Find where the given text appears and provide that cell's center as (x, y) coordinate. 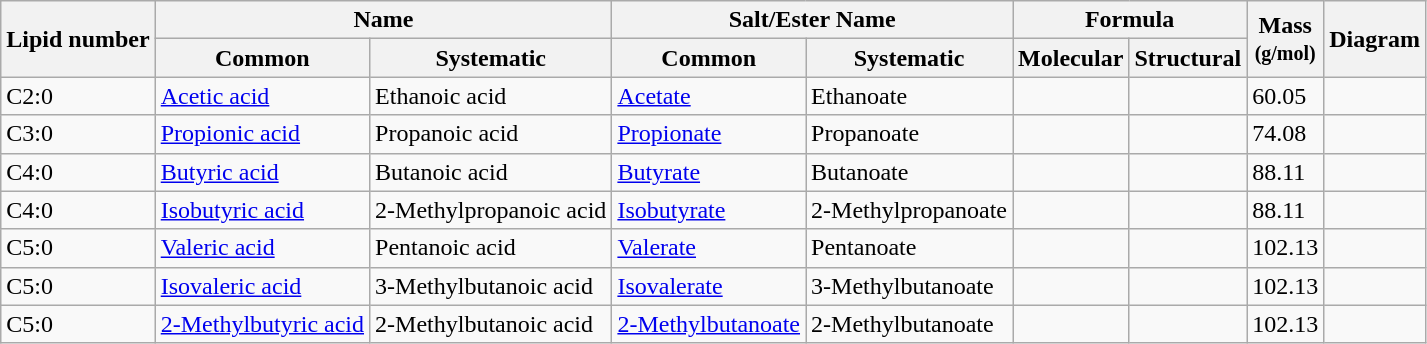
Ethanoic acid (491, 96)
3-Methylbutanoate (910, 286)
Isovalerate (709, 286)
60.05 (1286, 96)
Lipid number (78, 39)
Propanoic acid (491, 134)
C3:0 (78, 134)
Molecular (1071, 58)
2-Methylbutanoic acid (491, 324)
Ethanoate (910, 96)
C2:0 (78, 96)
74.08 (1286, 134)
2-Methylpropanoic acid (491, 210)
3-Methylbutanoic acid (491, 286)
Isobutyric acid (262, 210)
Butanoate (910, 172)
Name (384, 20)
2-Methylbutyric acid (262, 324)
Pentanoic acid (491, 248)
Butanoic acid (491, 172)
Pentanoate (910, 248)
Structural (1188, 58)
Isovaleric acid (262, 286)
Butyric acid (262, 172)
Valeric acid (262, 248)
Valerate (709, 248)
Isobutyrate (709, 210)
Acetate (709, 96)
Acetic acid (262, 96)
2-Methylpropanoate (910, 210)
Mass(g/mol) (1286, 39)
Formula (1130, 20)
Propanoate (910, 134)
Propionic acid (262, 134)
Propionate (709, 134)
Butyrate (709, 172)
Salt/Ester Name (812, 20)
Diagram (1375, 39)
